Identify which cell holds the provided text, then report its [x, y] central coordinate. 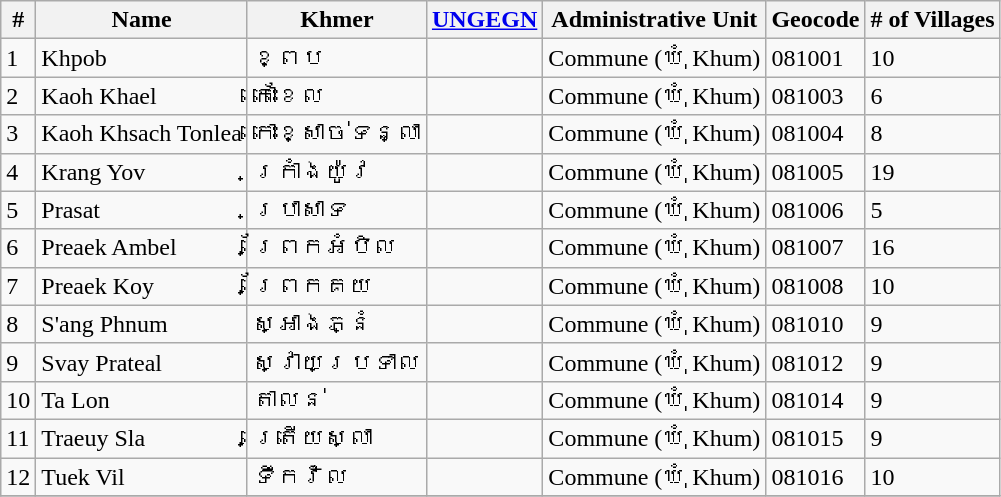
081008 [816, 286]
081016 [816, 477]
Tuek Vil [142, 477]
19 [932, 172]
081012 [816, 362]
Prasat [142, 210]
Krang Yov [142, 172]
S'ang Phnum [142, 324]
ទឹកវិល [336, 477]
Khpob [142, 58]
# of Villages [932, 20]
Preaek Koy [142, 286]
Name [142, 20]
Ta Lon [142, 400]
តាលន់ [336, 400]
7 [18, 286]
Preaek Ambel [142, 248]
កោះខ្សាច់ទន្លា [336, 134]
081007 [816, 248]
3 [18, 134]
081001 [816, 58]
Khmer [336, 20]
Svay Prateal [142, 362]
12 [18, 477]
Traeuy Sla [142, 438]
ព្រែកអំបិល [336, 248]
1 [18, 58]
ត្រើយស្លា [336, 438]
ប្រាសាទ [336, 210]
Kaoh Khsach Tonlea [142, 134]
ក្រាំងយ៉ូវ [336, 172]
081010 [816, 324]
ស្វាយប្រទាល [336, 362]
16 [932, 248]
081003 [816, 96]
081015 [816, 438]
ព្រែកគយ [336, 286]
081006 [816, 210]
ស្អាងភ្នំ [336, 324]
081014 [816, 400]
UNGEGN [484, 20]
4 [18, 172]
Administrative Unit [654, 20]
កោះខែល [336, 96]
11 [18, 438]
Kaoh Khael [142, 96]
081004 [816, 134]
2 [18, 96]
Geocode [816, 20]
# [18, 20]
081005 [816, 172]
ខ្ពប [336, 58]
